Pinpoint the cell where the given text exists, returning its (x, y) midpoint coordinate. 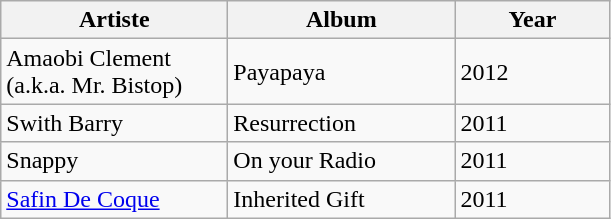
Inherited Gift (342, 199)
Swith Barry (114, 123)
Artiste (114, 20)
Safin De Coque (114, 199)
Snappy (114, 161)
Year (532, 20)
Payapaya (342, 72)
2012 (532, 72)
Resurrection (342, 123)
Album (342, 20)
Amaobi Clement (a.k.a. Mr. Bistop) (114, 72)
On your Radio (342, 161)
